Search for the cell housing the specified text and yield its [X, Y] center coordinate. 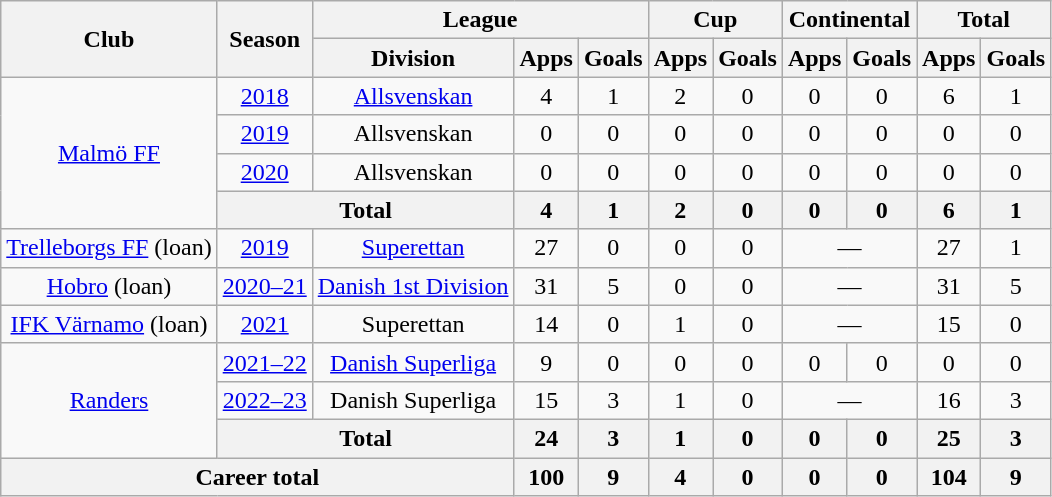
Trelleborgs FF (loan) [109, 248]
League [480, 20]
Randers [109, 400]
100 [546, 477]
104 [949, 477]
Hobro (loan) [109, 286]
2018 [264, 96]
25 [949, 438]
Malmö FF [109, 153]
14 [546, 324]
Club [109, 39]
2021 [264, 324]
2020 [264, 172]
Danish 1st Division [413, 286]
Division [413, 58]
2021–22 [264, 362]
Continental [849, 20]
2020–21 [264, 286]
IFK Värnamo (loan) [109, 324]
2022–23 [264, 400]
Cup [715, 20]
16 [949, 400]
24 [546, 438]
Season [264, 39]
Career total [258, 477]
